Determine the (x, y) coordinate at the center of the cell enclosing the given text.  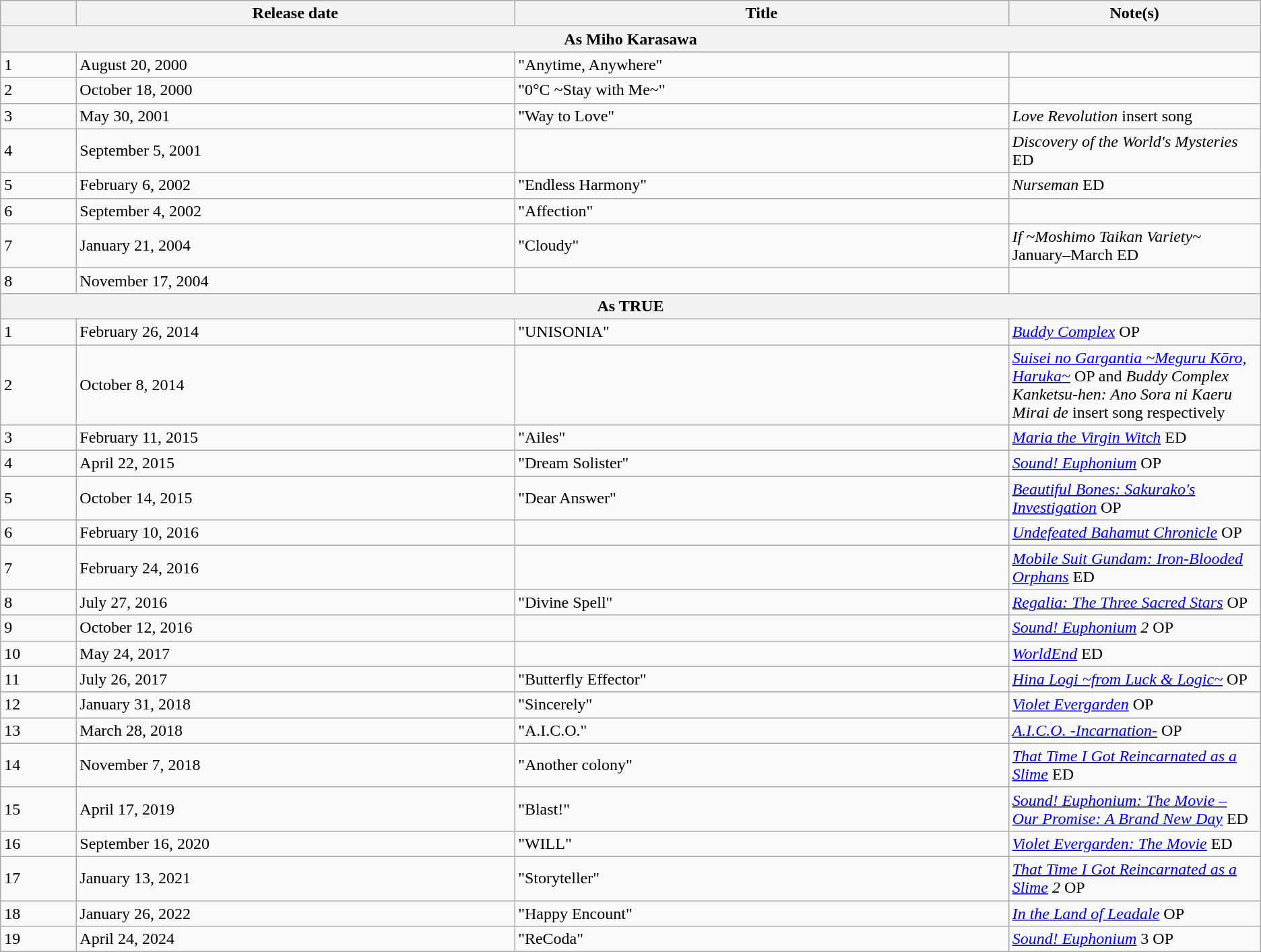
14 (38, 765)
Release date (295, 13)
Hina Logi ~from Luck & Logic~ OP (1134, 679)
April 17, 2019 (295, 808)
"Dear Answer" (762, 499)
"Another colony" (762, 765)
12 (38, 705)
Sound! Euphonium 2 OP (1134, 628)
As TRUE (630, 306)
September 16, 2020 (295, 844)
Violet Evergarden OP (1134, 705)
October 12, 2016 (295, 628)
18 (38, 913)
WorldEnd ED (1134, 654)
October 18, 2000 (295, 90)
9 (38, 628)
13 (38, 730)
11 (38, 679)
That Time I Got Reincarnated as a Slime 2 OP (1134, 879)
November 7, 2018 (295, 765)
February 26, 2014 (295, 331)
November 17, 2004 (295, 280)
Nurseman ED (1134, 185)
"UNISONIA" (762, 331)
10 (38, 654)
Discovery of the World's Mysteries ED (1134, 151)
Sound! Euphonium 3 OP (1134, 939)
Violet Evergarden: The Movie ED (1134, 844)
Mobile Suit Gundam: Iron-Blooded Orphans ED (1134, 567)
As Miho Karasawa (630, 39)
October 14, 2015 (295, 499)
"ReCoda" (762, 939)
January 21, 2004 (295, 245)
February 10, 2016 (295, 533)
January 13, 2021 (295, 879)
"Endless Harmony" (762, 185)
"Storyteller" (762, 879)
September 5, 2001 (295, 151)
17 (38, 879)
Beautiful Bones: Sakurako's Investigation OP (1134, 499)
"Dream Solister" (762, 464)
"Divine Spell" (762, 602)
Title (762, 13)
19 (38, 939)
August 20, 2000 (295, 65)
Love Revolution insert song (1134, 116)
Note(s) (1134, 13)
Undefeated Bahamut Chronicle OP (1134, 533)
February 24, 2016 (295, 567)
Buddy Complex OP (1134, 331)
May 24, 2017 (295, 654)
If ~Moshimo Taikan Variety~ January–March ED (1134, 245)
"Cloudy" (762, 245)
Maria the Virgin Witch ED (1134, 438)
January 31, 2018 (295, 705)
"A.I.C.O." (762, 730)
February 6, 2002 (295, 185)
"0°C ~Stay with Me~" (762, 90)
"WILL" (762, 844)
"Anytime, Anywhere" (762, 65)
"Happy Encount" (762, 913)
A.I.C.O. -Incarnation- OP (1134, 730)
March 28, 2018 (295, 730)
Suisei no Gargantia ~Meguru Kōro, Haruka~ OP and Buddy Complex Kanketsu-hen: Ano Sora ni Kaeru Mirai de insert song respectively (1134, 385)
"Ailes" (762, 438)
"Blast!" (762, 808)
"Butterfly Effector" (762, 679)
May 30, 2001 (295, 116)
16 (38, 844)
"Sincerely" (762, 705)
September 4, 2002 (295, 211)
15 (38, 808)
Sound! Euphonium: The Movie – Our Promise: A Brand New Day ED (1134, 808)
April 24, 2024 (295, 939)
Regalia: The Three Sacred Stars OP (1134, 602)
July 27, 2016 (295, 602)
October 8, 2014 (295, 385)
Sound! Euphonium OP (1134, 464)
"Way to Love" (762, 116)
In the Land of Leadale OP (1134, 913)
That Time I Got Reincarnated as a Slime ED (1134, 765)
April 22, 2015 (295, 464)
February 11, 2015 (295, 438)
"Affection" (762, 211)
July 26, 2017 (295, 679)
January 26, 2022 (295, 913)
